Determine the [x, y] coordinate at the center of the cell enclosing the given text.  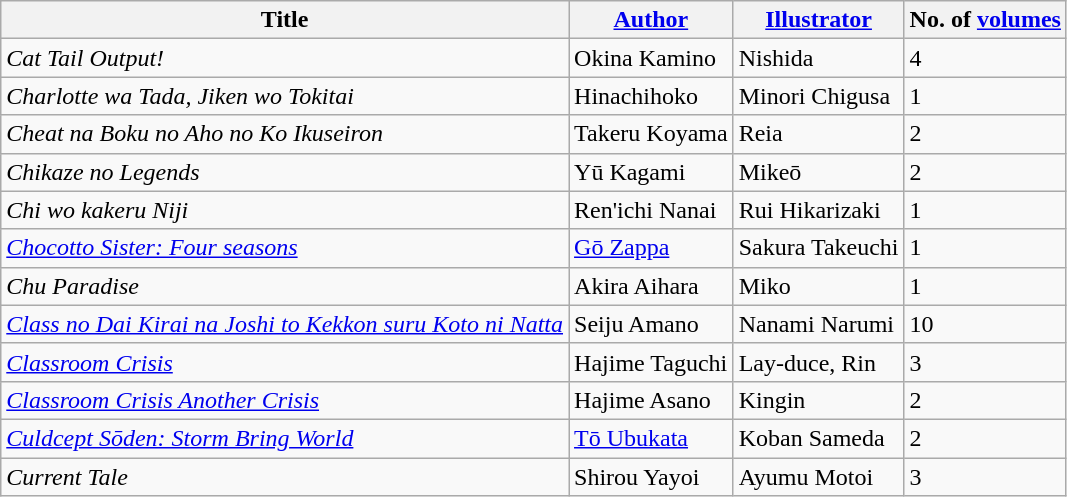
10 [985, 324]
Akira Aihara [652, 286]
Chikaze no Legends [285, 172]
Classroom Crisis Another Crisis [285, 400]
Nanami Narumi [818, 324]
No. of volumes [985, 20]
Hinachihoko [652, 96]
Tō Ubukata [652, 438]
Miko [818, 286]
Illustrator [818, 20]
Chu Paradise [285, 286]
Classroom Crisis [285, 362]
Koban Sameda [818, 438]
Kingin [818, 400]
Gō Zappa [652, 248]
Yū Kagami [652, 172]
Ren'ichi Nanai [652, 210]
Title [285, 20]
Charlotte wa Tada, Jiken wo Tokitai [285, 96]
Reia [818, 134]
Author [652, 20]
Nishida [818, 58]
Chocotto Sister: Four seasons [285, 248]
Mikeō [818, 172]
Takeru Koyama [652, 134]
Sakura Takeuchi [818, 248]
Minori Chigusa [818, 96]
Shirou Yayoi [652, 477]
Class no Dai Kirai na Joshi to Kekkon suru Koto ni Natta [285, 324]
Rui Hikarizaki [818, 210]
4 [985, 58]
Hajime Asano [652, 400]
Lay-duce, Rin [818, 362]
Hajime Taguchi [652, 362]
Current Tale [285, 477]
Ayumu Motoi [818, 477]
Culdcept Sōden: Storm Bring World [285, 438]
Seiju Amano [652, 324]
Cheat na Boku no Aho no Ko Ikuseiron [285, 134]
Chi wo kakeru Niji [285, 210]
Okina Kamino [652, 58]
Cat Tail Output! [285, 58]
